Capture the cell that displays the provided text and extract its (X, Y) central coordinate. 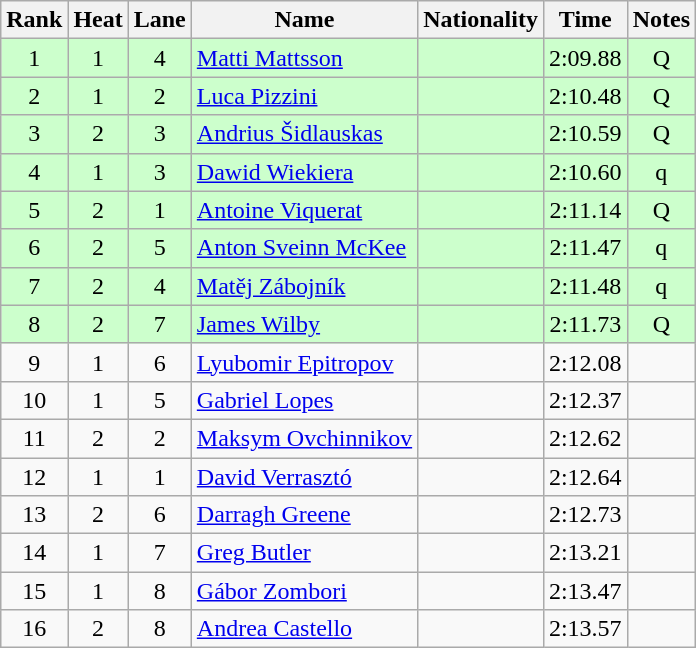
Darragh Greene (304, 515)
Gabriel Lopes (304, 400)
2:12.62 (585, 438)
2:13.21 (585, 553)
Matěj Zábojník (304, 286)
2:12.37 (585, 400)
2:11.73 (585, 324)
Rank (34, 20)
15 (34, 591)
16 (34, 629)
Maksym Ovchinnikov (304, 438)
2:10.48 (585, 96)
Lyubomir Epitropov (304, 362)
2:09.88 (585, 58)
Matti Mattsson (304, 58)
9 (34, 362)
Notes (661, 20)
Antoine Viquerat (304, 210)
Name (304, 20)
Nationality (481, 20)
Dawid Wiekiera (304, 172)
Andrius Šidlauskas (304, 134)
10 (34, 400)
14 (34, 553)
11 (34, 438)
13 (34, 515)
Gábor Zombori (304, 591)
2:11.48 (585, 286)
2:13.47 (585, 591)
Andrea Castello (304, 629)
Lane (160, 20)
Time (585, 20)
Greg Butler (304, 553)
2:10.59 (585, 134)
Luca Pizzini (304, 96)
2:12.08 (585, 362)
Anton Sveinn McKee (304, 248)
2:11.14 (585, 210)
2:10.60 (585, 172)
2:13.57 (585, 629)
2:12.64 (585, 477)
David Verrasztó (304, 477)
12 (34, 477)
Heat (98, 20)
James Wilby (304, 324)
2:11.47 (585, 248)
2:12.73 (585, 515)
